Determine the [X, Y] coordinate at the center of the cell enclosing the given text.  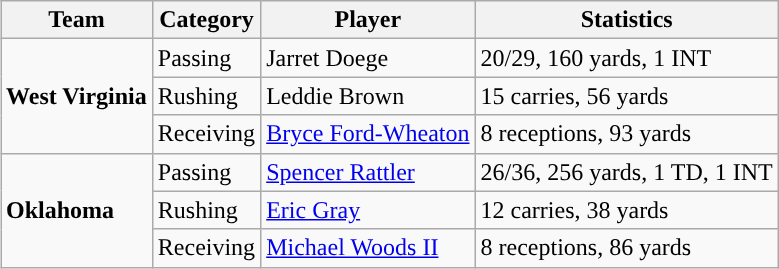
Oklahoma [77, 210]
26/36, 256 yards, 1 TD, 1 INT [626, 172]
8 receptions, 93 yards [626, 134]
12 carries, 38 yards [626, 210]
Team [77, 20]
Bryce Ford-Wheaton [368, 134]
Player [368, 20]
Statistics [626, 20]
20/29, 160 yards, 1 INT [626, 58]
Jarret Doege [368, 58]
West Virginia [77, 96]
Eric Gray [368, 210]
Spencer Rattler [368, 172]
Michael Woods II [368, 248]
Leddie Brown [368, 96]
Category [206, 20]
8 receptions, 86 yards [626, 248]
15 carries, 56 yards [626, 96]
